Return (X, Y) of the center of cell containing provided text 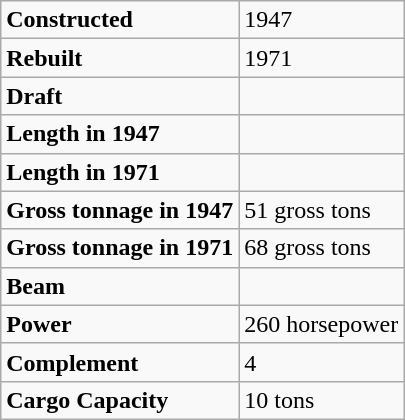
51 gross tons (322, 210)
Length in 1947 (120, 134)
Gross tonnage in 1971 (120, 248)
Length in 1971 (120, 172)
Gross tonnage in 1947 (120, 210)
Cargo Capacity (120, 400)
Beam (120, 286)
Constructed (120, 20)
260 horsepower (322, 324)
1947 (322, 20)
4 (322, 362)
Power (120, 324)
Complement (120, 362)
Draft (120, 96)
68 gross tons (322, 248)
Rebuilt (120, 58)
1971 (322, 58)
10 tons (322, 400)
